Detect which cell encompasses the target text, then output its (X, Y) center coordinate. 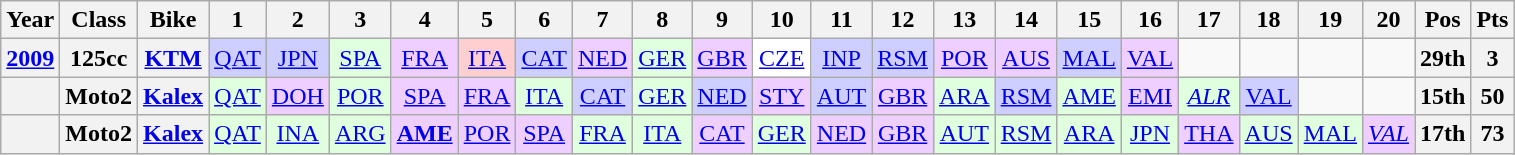
2 (298, 20)
Pts (1492, 20)
13 (964, 20)
THA (1209, 134)
17 (1209, 20)
Year (30, 20)
INA (298, 134)
50 (1492, 96)
9 (722, 20)
10 (782, 20)
16 (1150, 20)
EMI (1150, 96)
CZE (782, 58)
ALR (1209, 96)
KTM (174, 58)
19 (1330, 20)
14 (1026, 20)
15 (1089, 20)
Class (99, 20)
18 (1268, 20)
7 (602, 20)
73 (1492, 134)
INP (841, 58)
ARG (360, 134)
STY (782, 96)
Bike (174, 20)
DOH (298, 96)
Pos (1442, 20)
4 (424, 20)
12 (903, 20)
125cc (99, 58)
29th (1442, 58)
17th (1442, 134)
8 (662, 20)
20 (1389, 20)
1 (238, 20)
2009 (30, 58)
6 (544, 20)
15th (1442, 96)
11 (841, 20)
5 (487, 20)
